From the cell containing the given text, extract its center point as (x, y) coordinate. 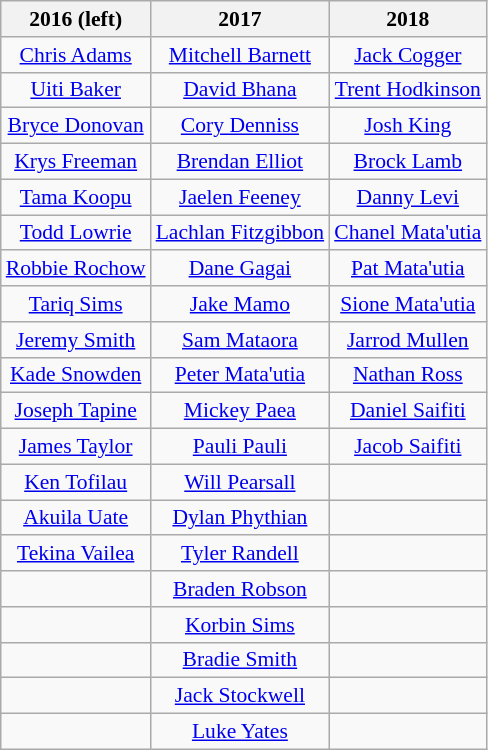
2017 (240, 19)
Jake Mamo (240, 304)
Daniel Saifiti (408, 411)
Lachlan Fitzgibbon (240, 233)
Sam Mataora (240, 340)
David Bhana (240, 90)
Ken Tofilau (76, 482)
Chanel Mata'utia (408, 233)
Nathan Ross (408, 375)
Mickey Paea (240, 411)
Kade Snowden (76, 375)
Jeremy Smith (76, 340)
Korbin Sims (240, 625)
Jacob Saifiti (408, 447)
Bradie Smith (240, 660)
Krys Freeman (76, 162)
Chris Adams (76, 55)
Jaelen Feeney (240, 197)
Bryce Donovan (76, 126)
Brendan Elliot (240, 162)
Jarrod Mullen (408, 340)
Cory Denniss (240, 126)
Will Pearsall (240, 482)
2018 (408, 19)
Danny Levi (408, 197)
2016 (left) (76, 19)
Peter Mata'utia (240, 375)
Tyler Randell (240, 554)
Tama Koopu (76, 197)
Jack Cogger (408, 55)
Tariq Sims (76, 304)
Joseph Tapine (76, 411)
Uiti Baker (76, 90)
Pat Mata'utia (408, 269)
Sione Mata'utia (408, 304)
Luke Yates (240, 732)
Braden Robson (240, 589)
Akuila Uate (76, 518)
Dane Gagai (240, 269)
Josh King (408, 126)
Robbie Rochow (76, 269)
James Taylor (76, 447)
Tekina Vailea (76, 554)
Dylan Phythian (240, 518)
Trent Hodkinson (408, 90)
Brock Lamb (408, 162)
Pauli Pauli (240, 447)
Todd Lowrie (76, 233)
Mitchell Barnett (240, 55)
Jack Stockwell (240, 696)
